Identify which cell holds the provided text, then report its (X, Y) central coordinate. 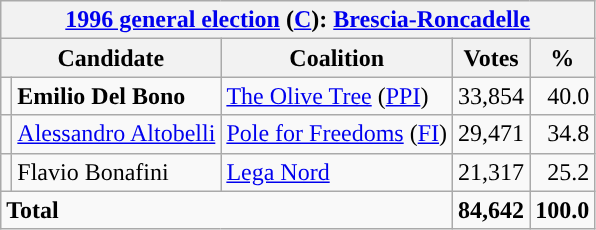
Total (227, 210)
100.0 (562, 210)
34.8 (562, 134)
40.0 (562, 96)
Votes (492, 58)
Lega Nord (337, 172)
Coalition (337, 58)
25.2 (562, 172)
21,317 (492, 172)
The Olive Tree (PPI) (337, 96)
Pole for Freedoms (FI) (337, 134)
Alessandro Altobelli (116, 134)
29,471 (492, 134)
Emilio Del Bono (116, 96)
1996 general election (C): Brescia-Roncadelle (298, 20)
Flavio Bonafini (116, 172)
84,642 (492, 210)
Candidate (111, 58)
% (562, 58)
33,854 (492, 96)
